Detect which cell encompasses the target text, then output its (X, Y) center coordinate. 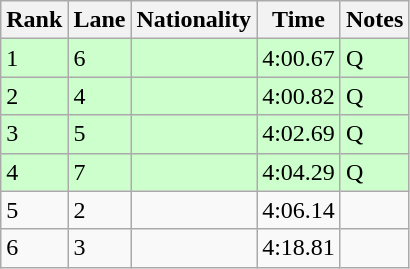
1 (34, 58)
4:02.69 (299, 134)
Time (299, 20)
4:04.29 (299, 172)
Lane (100, 20)
7 (100, 172)
Notes (374, 20)
4:06.14 (299, 210)
4:00.82 (299, 96)
4:00.67 (299, 58)
Nationality (194, 20)
Rank (34, 20)
4:18.81 (299, 248)
